From the cell containing the given text, extract its center point as (X, Y) coordinate. 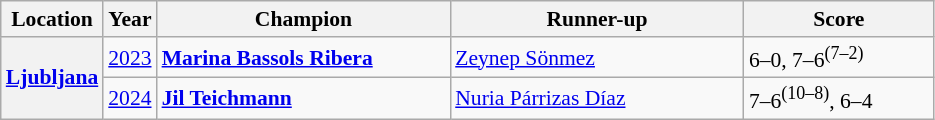
Nuria Párrizas Díaz (597, 98)
6–0, 7–6(7–2) (839, 58)
2024 (130, 98)
Marina Bassols Ribera (304, 58)
Year (130, 19)
Score (839, 19)
Champion (304, 19)
Ljubljana (52, 78)
2023 (130, 58)
Runner-up (597, 19)
Location (52, 19)
Zeynep Sönmez (597, 58)
Jil Teichmann (304, 98)
7–6(10–8), 6–4 (839, 98)
